From the cell containing the given text, extract its center point as (X, Y) coordinate. 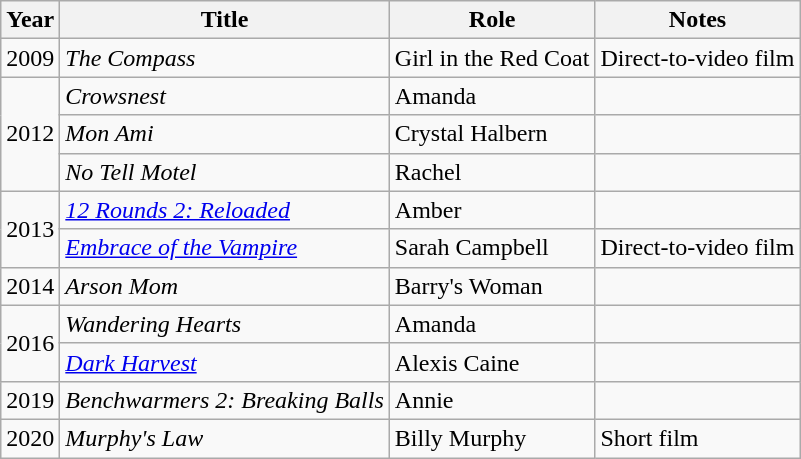
Sarah Campbell (492, 248)
Role (492, 20)
Rachel (492, 172)
2009 (30, 58)
Short film (698, 438)
2016 (30, 343)
Embrace of the Vampire (224, 248)
12 Rounds 2: Reloaded (224, 210)
Crystal Halbern (492, 134)
2014 (30, 286)
Billy Murphy (492, 438)
Mon Ami (224, 134)
Crowsnest (224, 96)
No Tell Motel (224, 172)
Alexis Caine (492, 362)
Dark Harvest (224, 362)
Notes (698, 20)
2013 (30, 229)
Barry's Woman (492, 286)
Murphy's Law (224, 438)
2019 (30, 400)
Girl in the Red Coat (492, 58)
Wandering Hearts (224, 324)
The Compass (224, 58)
Annie (492, 400)
2020 (30, 438)
Amber (492, 210)
Year (30, 20)
Benchwarmers 2: Breaking Balls (224, 400)
Arson Mom (224, 286)
Title (224, 20)
2012 (30, 134)
